Determine the [X, Y] coordinate at the center of the cell enclosing the given text.  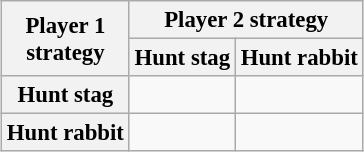
Player 2 strategy [246, 20]
Player 1 strategy [66, 38]
